Scan for the cell matching the given text and deliver its [X, Y] coordinate at center. 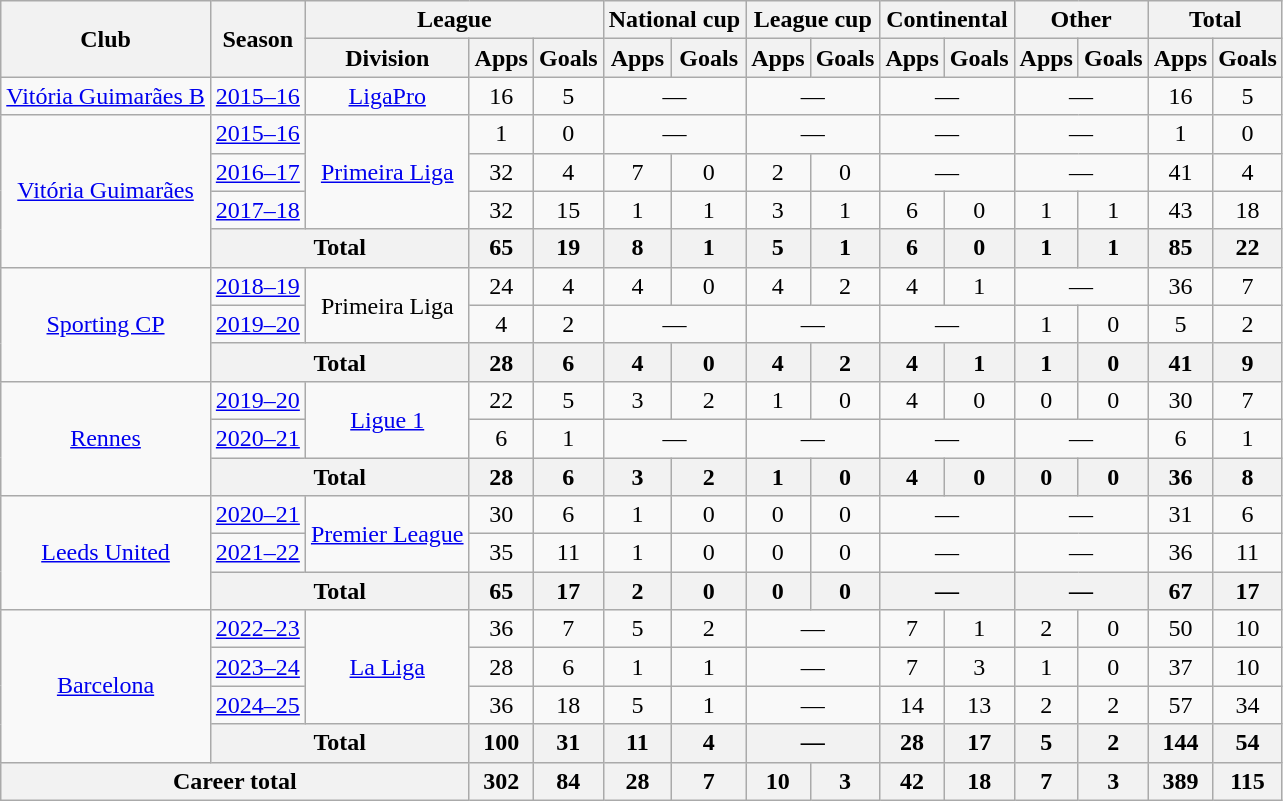
2017–18 [258, 210]
Continental [947, 20]
389 [1180, 781]
24 [501, 286]
2018–19 [258, 286]
Division [387, 58]
15 [568, 210]
Club [106, 39]
La Liga [387, 667]
35 [501, 553]
Ligue 1 [387, 419]
Vitória Guimarães B [106, 96]
57 [1180, 705]
100 [501, 743]
2021–22 [258, 553]
302 [501, 781]
Vitória Guimarães [106, 191]
9 [1248, 362]
19 [568, 248]
2022–23 [258, 629]
Sporting CP [106, 324]
43 [1180, 210]
National cup [674, 20]
54 [1248, 743]
144 [1180, 743]
LigaPro [387, 96]
Other [1081, 20]
League [454, 20]
84 [568, 781]
13 [979, 705]
85 [1180, 248]
Rennes [106, 438]
14 [912, 705]
115 [1248, 781]
Barcelona [106, 686]
Career total [235, 781]
42 [912, 781]
37 [1180, 667]
34 [1248, 705]
Season [258, 39]
2023–24 [258, 667]
67 [1180, 591]
2024–25 [258, 705]
Leeds United [106, 553]
2016–17 [258, 172]
Premier League [387, 534]
50 [1180, 629]
League cup [813, 20]
